For the text-containing cell, return its midpoint in [X, Y] coordinate format. 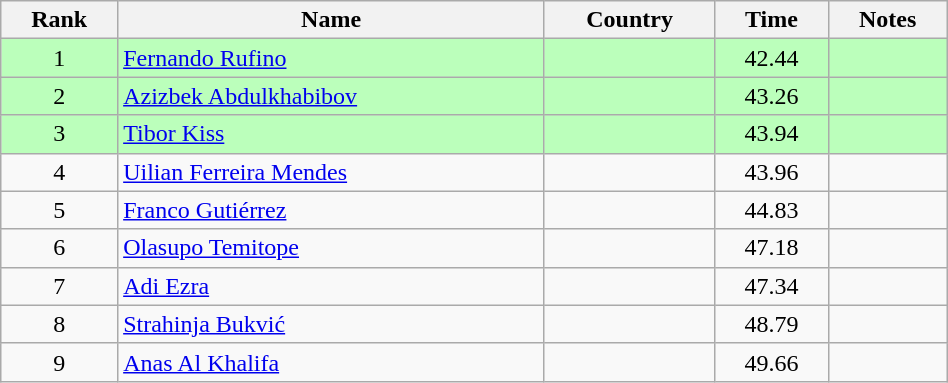
Anas Al Khalifa [332, 362]
Olasupo Temitope [332, 248]
Rank [60, 20]
8 [60, 324]
Strahinja Bukvić [332, 324]
Azizbek Abdulkhabibov [332, 96]
49.66 [772, 362]
Adi Ezra [332, 286]
Name [332, 20]
1 [60, 58]
5 [60, 210]
Country [629, 20]
48.79 [772, 324]
43.94 [772, 134]
Fernando Rufino [332, 58]
42.44 [772, 58]
Time [772, 20]
9 [60, 362]
7 [60, 286]
Tibor Kiss [332, 134]
2 [60, 96]
47.34 [772, 286]
Uilian Ferreira Mendes [332, 172]
4 [60, 172]
Notes [888, 20]
Franco Gutiérrez [332, 210]
6 [60, 248]
3 [60, 134]
43.96 [772, 172]
44.83 [772, 210]
47.18 [772, 248]
43.26 [772, 96]
